Return the (X, Y) coordinate for the center point of the cell that contains the specified text.  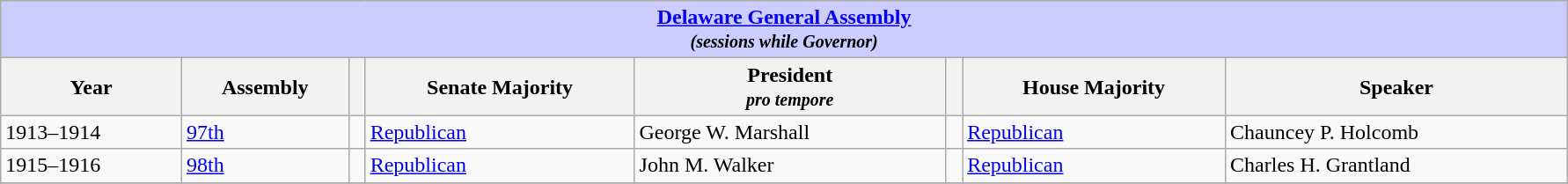
Year (92, 86)
97th (265, 132)
Speaker (1397, 86)
John M. Walker (790, 166)
98th (265, 166)
1913–1914 (92, 132)
George W. Marshall (790, 132)
Delaware General Assembly (sessions while Governor) (785, 30)
Assembly (265, 86)
Chauncey P. Holcomb (1397, 132)
Presidentpro tempore (790, 86)
Charles H. Grantland (1397, 166)
House Majority (1095, 86)
1915–1916 (92, 166)
Senate Majority (500, 86)
